Capture the cell that displays the provided text and extract its [x, y] central coordinate. 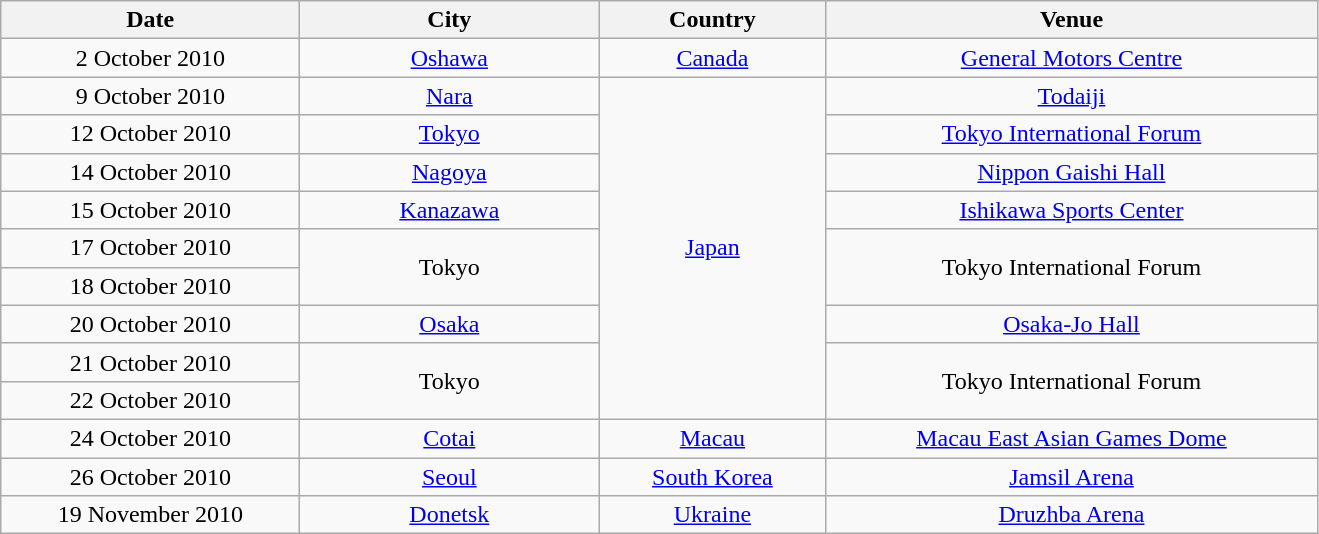
Venue [1072, 20]
17 October 2010 [150, 248]
Date [150, 20]
19 November 2010 [150, 515]
24 October 2010 [150, 438]
21 October 2010 [150, 362]
Kanazawa [450, 210]
Japan [712, 248]
Macau East Asian Games Dome [1072, 438]
Macau [712, 438]
Todaiji [1072, 96]
2 October 2010 [150, 58]
Nara [450, 96]
Jamsil Arena [1072, 477]
South Korea [712, 477]
12 October 2010 [150, 134]
Druzhba Arena [1072, 515]
City [450, 20]
Cotai [450, 438]
Ukraine [712, 515]
Donetsk [450, 515]
Nagoya [450, 172]
14 October 2010 [150, 172]
20 October 2010 [150, 324]
22 October 2010 [150, 400]
General Motors Centre [1072, 58]
Ishikawa Sports Center [1072, 210]
Oshawa [450, 58]
26 October 2010 [150, 477]
Canada [712, 58]
18 October 2010 [150, 286]
Osaka-Jo Hall [1072, 324]
15 October 2010 [150, 210]
Seoul [450, 477]
Osaka [450, 324]
Nippon Gaishi Hall [1072, 172]
9 October 2010 [150, 96]
Country [712, 20]
